Detect which cell encompasses the target text, then output its [x, y] center coordinate. 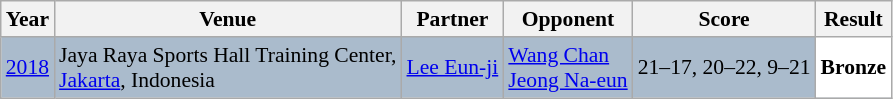
Score [724, 19]
Wang Chan Jeong Na-eun [568, 68]
Bronze [854, 68]
Opponent [568, 19]
2018 [28, 68]
Result [854, 19]
Year [28, 19]
Partner [452, 19]
Lee Eun-ji [452, 68]
Venue [228, 19]
21–17, 20–22, 9–21 [724, 68]
Jaya Raya Sports Hall Training Center,Jakarta, Indonesia [228, 68]
